Locate the cell with the specified text and output its (X, Y) center coordinate. 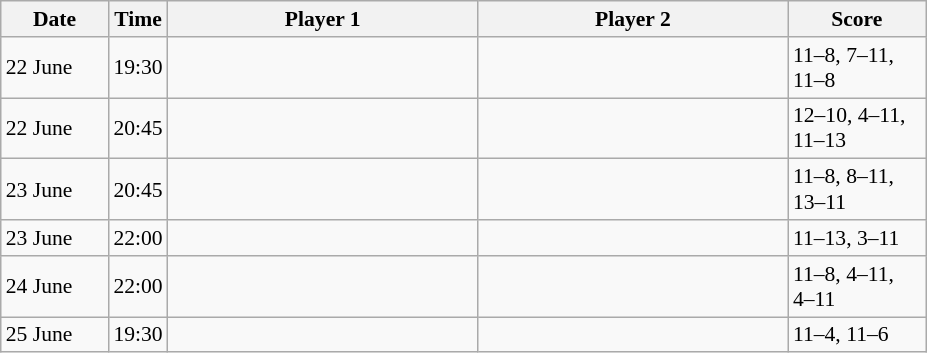
25 June (55, 335)
11–8, 4–11, 4–11 (857, 286)
11–8, 7–11, 11–8 (857, 68)
Score (857, 19)
11–13, 3–11 (857, 238)
24 June (55, 286)
Date (55, 19)
Player 1 (323, 19)
12–10, 4–11, 11–13 (857, 128)
11–4, 11–6 (857, 335)
Time (138, 19)
Player 2 (633, 19)
11–8, 8–11, 13–11 (857, 190)
